Detect which cell encompasses the target text, then output its [x, y] center coordinate. 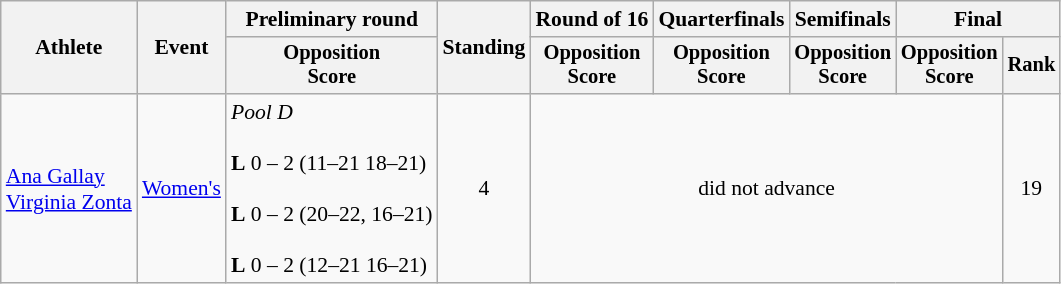
Rank [1032, 66]
Semifinals [842, 19]
Final [978, 19]
Preliminary round [332, 19]
Women's [182, 188]
Athlete [69, 48]
Event [182, 48]
19 [1032, 188]
Pool D L 0 – 2 (11–21 18–21) L 0 – 2 (20–22, 16–21) L 0 – 2 (12–21 16–21) [332, 188]
Ana GallayVirginia Zonta [69, 188]
Standing [484, 48]
did not advance [766, 188]
Quarterfinals [721, 19]
4 [484, 188]
Round of 16 [592, 19]
